Scan for the cell matching the given text and deliver its [X, Y] coordinate at center. 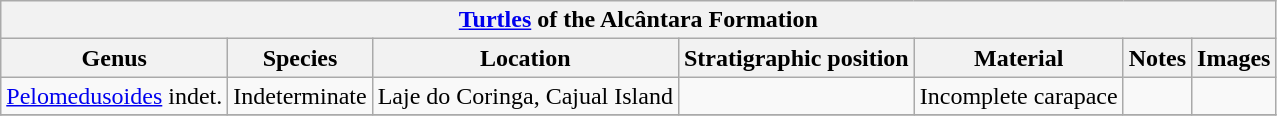
Incomplete carapace [1018, 96]
Location [525, 58]
Stratigraphic position [796, 58]
Material [1018, 58]
Indeterminate [300, 96]
Species [300, 58]
Laje do Coringa, Cajual Island [525, 96]
Turtles of the Alcântara Formation [638, 20]
Notes [1157, 58]
Genus [114, 58]
Images [1234, 58]
Pelomedusoides indet. [114, 96]
